Scan for the cell matching the given text and deliver its (X, Y) coordinate at center. 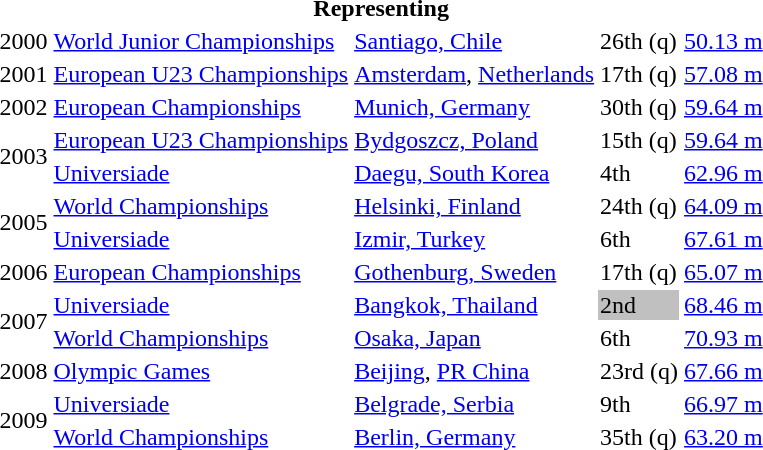
26th (q) (640, 41)
Daegu, South Korea (474, 173)
Osaka, Japan (474, 338)
World Junior Championships (201, 41)
4th (640, 173)
Amsterdam, Netherlands (474, 74)
15th (q) (640, 140)
24th (q) (640, 206)
Munich, Germany (474, 107)
30th (q) (640, 107)
Bydgoszcz, Poland (474, 140)
9th (640, 404)
Bangkok, Thailand (474, 305)
Gothenburg, Sweden (474, 272)
2nd (640, 305)
Santiago, Chile (474, 41)
23rd (q) (640, 371)
Olympic Games (201, 371)
Helsinki, Finland (474, 206)
Izmir, Turkey (474, 239)
Beijing, PR China (474, 371)
Belgrade, Serbia (474, 404)
